For the text-containing cell, return its midpoint in [X, Y] coordinate format. 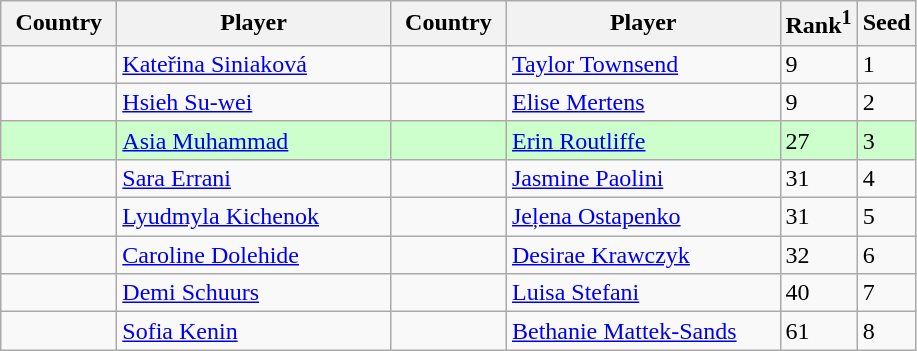
Caroline Dolehide [254, 255]
2 [886, 102]
8 [886, 331]
4 [886, 178]
61 [818, 331]
Jeļena Ostapenko [643, 217]
Elise Mertens [643, 102]
27 [818, 140]
6 [886, 255]
Rank1 [818, 24]
7 [886, 293]
Demi Schuurs [254, 293]
1 [886, 64]
Taylor Townsend [643, 64]
Kateřina Siniaková [254, 64]
Lyudmyla Kichenok [254, 217]
Jasmine Paolini [643, 178]
3 [886, 140]
Bethanie Mattek-Sands [643, 331]
Sara Errani [254, 178]
Sofia Kenin [254, 331]
Hsieh Su-wei [254, 102]
Desirae Krawczyk [643, 255]
Asia Muhammad [254, 140]
5 [886, 217]
Erin Routliffe [643, 140]
40 [818, 293]
32 [818, 255]
Seed [886, 24]
Luisa Stefani [643, 293]
